Determine the (x, y) coordinate at the center of the cell enclosing the given text.  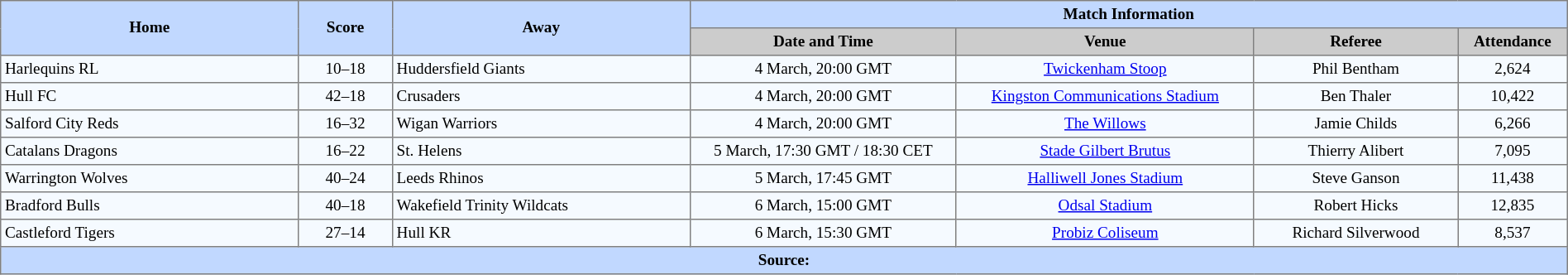
Huddersfield Giants (541, 70)
Hull FC (150, 96)
Home (150, 28)
Thierry Alibert (1355, 151)
16–32 (346, 124)
Jamie Childs (1355, 124)
Halliwell Jones Stadium (1105, 179)
27–14 (346, 234)
Odsal Stadium (1105, 205)
Score (346, 28)
Date and Time (823, 41)
11,438 (1513, 179)
40–18 (346, 205)
Ben Thaler (1355, 96)
2,624 (1513, 70)
Leeds Rhinos (541, 179)
12,835 (1513, 205)
Bradford Bulls (150, 205)
16–22 (346, 151)
6 March, 15:00 GMT (823, 205)
5 March, 17:45 GMT (823, 179)
Wakefield Trinity Wildcats (541, 205)
Kingston Communications Stadium (1105, 96)
Phil Bentham (1355, 70)
Hull KR (541, 234)
Richard Silverwood (1355, 234)
St. Helens (541, 151)
Steve Ganson (1355, 179)
5 March, 17:30 GMT / 18:30 CET (823, 151)
7,095 (1513, 151)
6,266 (1513, 124)
Match Information (1128, 15)
Salford City Reds (150, 124)
Twickenham Stoop (1105, 70)
The Willows (1105, 124)
10–18 (346, 70)
Probiz Coliseum (1105, 234)
8,537 (1513, 234)
Castleford Tigers (150, 234)
Referee (1355, 41)
Attendance (1513, 41)
Venue (1105, 41)
Stade Gilbert Brutus (1105, 151)
Robert Hicks (1355, 205)
Source: (784, 260)
10,422 (1513, 96)
6 March, 15:30 GMT (823, 234)
40–24 (346, 179)
Harlequins RL (150, 70)
Warrington Wolves (150, 179)
42–18 (346, 96)
Crusaders (541, 96)
Wigan Warriors (541, 124)
Catalans Dragons (150, 151)
Away (541, 28)
